Return [x, y] of the center of cell containing provided text 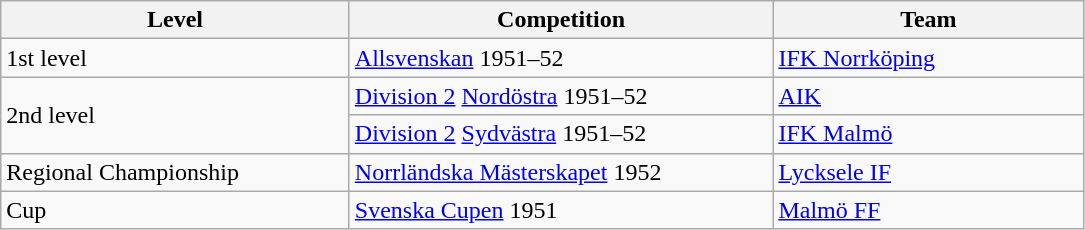
Division 2 Sydvästra 1951–52 [561, 134]
Level [176, 20]
Svenska Cupen 1951 [561, 210]
1st level [176, 58]
Cup [176, 210]
Regional Championship [176, 172]
Competition [561, 20]
Malmö FF [928, 210]
Team [928, 20]
IFK Malmö [928, 134]
2nd level [176, 115]
Division 2 Nordöstra 1951–52 [561, 96]
AIK [928, 96]
Allsvenskan 1951–52 [561, 58]
Lycksele IF [928, 172]
IFK Norrköping [928, 58]
Norrländska Mästerskapet 1952 [561, 172]
